Locate the cell with the specified text and output its [X, Y] center coordinate. 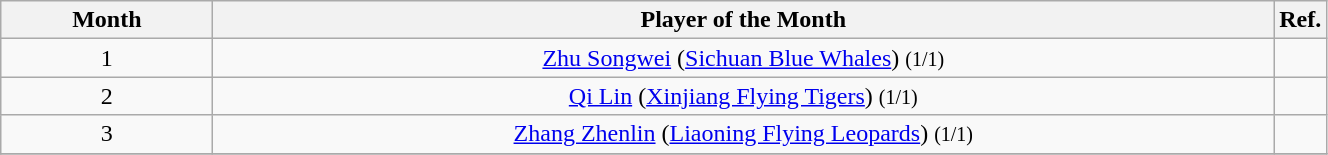
Month [107, 20]
Player of the Month [744, 20]
2 [107, 96]
Zhang Zhenlin (Liaoning Flying Leopards) (1/1) [744, 134]
1 [107, 58]
Qi Lin (Xinjiang Flying Tigers) (1/1) [744, 96]
Zhu Songwei (Sichuan Blue Whales) (1/1) [744, 58]
Ref. [1300, 20]
3 [107, 134]
